Detect which cell encompasses the target text, then output its [X, Y] center coordinate. 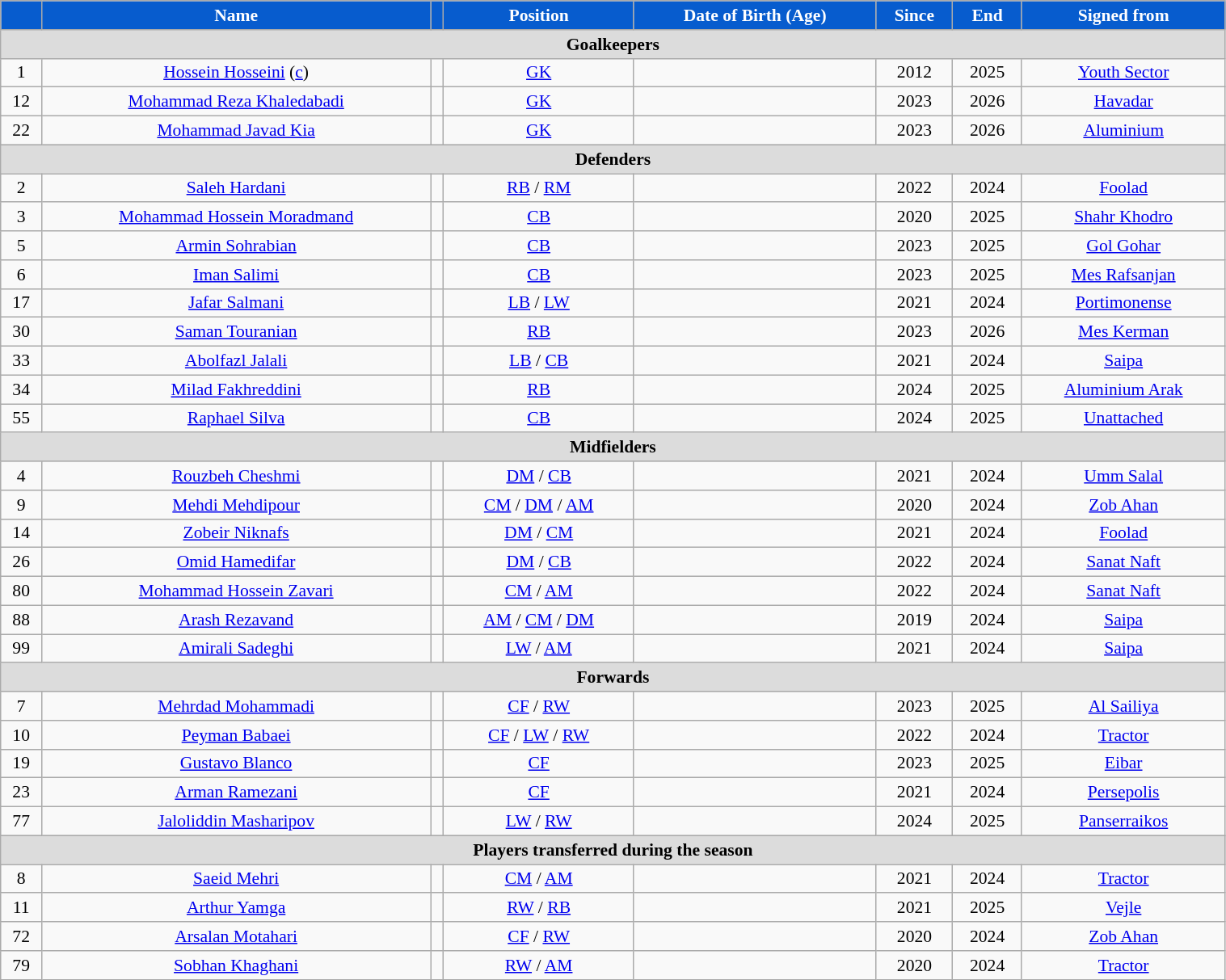
Arman Ramezani [236, 793]
Saeid Mehri [236, 879]
End [988, 15]
Mohammad Javad Kia [236, 131]
Mes Rafsanjan [1123, 275]
Signed from [1123, 15]
Date of Birth (Age) [755, 15]
Shahr Khodro [1123, 217]
RW / AM [538, 965]
AM / CM / DM [538, 620]
Iman Salimi [236, 275]
Abolfazl Jalali [236, 361]
Zobeir Niknafs [236, 533]
Mehdi Mehdipour [236, 505]
5 [21, 246]
Mes Kerman [1123, 332]
LW / RW [538, 822]
Persepolis [1123, 793]
Goalkeepers [613, 44]
Eibar [1123, 763]
7 [21, 706]
17 [21, 303]
Amirali Sadeghi [236, 649]
72 [21, 936]
Position [538, 15]
Since [915, 15]
Mohammad Hossein Moradmand [236, 217]
Al Sailiya [1123, 706]
Arthur Yamga [236, 908]
88 [21, 620]
99 [21, 649]
LB / LW [538, 303]
Defenders [613, 159]
2019 [915, 620]
22 [21, 131]
Mohammad Reza Khaledabadi [236, 102]
Arash Rezavand [236, 620]
Forwards [613, 678]
80 [21, 591]
30 [21, 332]
Midfielders [613, 448]
Gustavo Blanco [236, 763]
Unattached [1123, 418]
4 [21, 476]
Rouzbeh Cheshmi [236, 476]
Gol Gohar [1123, 246]
DM / CM [538, 533]
8 [21, 879]
Raphael Silva [236, 418]
Arsalan Motahari [236, 936]
14 [21, 533]
Portimonense [1123, 303]
11 [21, 908]
3 [21, 217]
Saman Touranian [236, 332]
26 [21, 562]
Youth Sector [1123, 73]
CF / LW / RW [538, 735]
9 [21, 505]
RB / RM [538, 188]
10 [21, 735]
Havadar [1123, 102]
Mohammad Hossein Zavari [236, 591]
Peyman Babaei [236, 735]
Jaloliddin Masharipov [236, 822]
Vejle [1123, 908]
23 [21, 793]
34 [21, 389]
LW / AM [538, 649]
Mehrdad Mohammadi [236, 706]
Saleh Hardani [236, 188]
Name [236, 15]
1 [21, 73]
Umm Salal [1123, 476]
Armin Sohrabian [236, 246]
77 [21, 822]
12 [21, 102]
Panserraikos [1123, 822]
33 [21, 361]
6 [21, 275]
2012 [915, 73]
Aluminium Arak [1123, 389]
Sobhan Khaghani [236, 965]
CM / DM / AM [538, 505]
19 [21, 763]
79 [21, 965]
Milad Fakhreddini [236, 389]
LB / CB [538, 361]
2 [21, 188]
Hossein Hosseini (c) [236, 73]
Players transferred during the season [613, 850]
RW / RB [538, 908]
Omid Hamedifar [236, 562]
55 [21, 418]
Aluminium [1123, 131]
Jafar Salmani [236, 303]
